Output the [X, Y] coordinate of the center of the cell containing the given text.  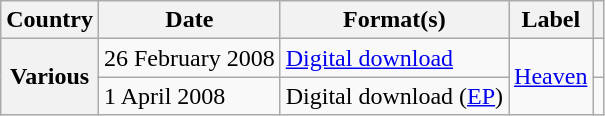
26 February 2008 [189, 58]
1 April 2008 [189, 96]
Date [189, 20]
Country [50, 20]
Digital download [394, 58]
Heaven [551, 77]
Label [551, 20]
Digital download (EP) [394, 96]
Various [50, 77]
Format(s) [394, 20]
